Pinpoint the cell where the given text exists, returning its [X, Y] midpoint coordinate. 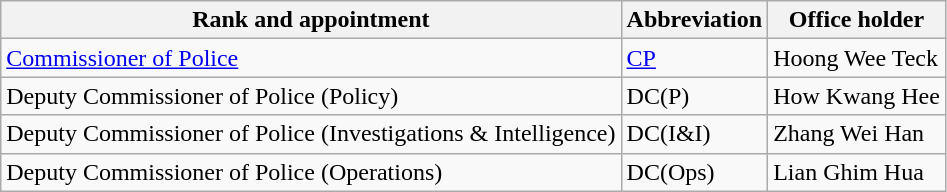
How Kwang Hee [857, 96]
Rank and appointment [311, 20]
Deputy Commissioner of Police (Operations) [311, 172]
Hoong Wee Teck [857, 58]
DC(Ops) [694, 172]
Deputy Commissioner of Police (Investigations & Intelligence) [311, 134]
Abbreviation [694, 20]
Office holder [857, 20]
Commissioner of Police [311, 58]
Deputy Commissioner of Police (Policy) [311, 96]
CP [694, 58]
DC(I&I) [694, 134]
Lian Ghim Hua [857, 172]
Zhang Wei Han [857, 134]
DC(P) [694, 96]
